Find where the given text appears and provide that cell's center as [X, Y] coordinate. 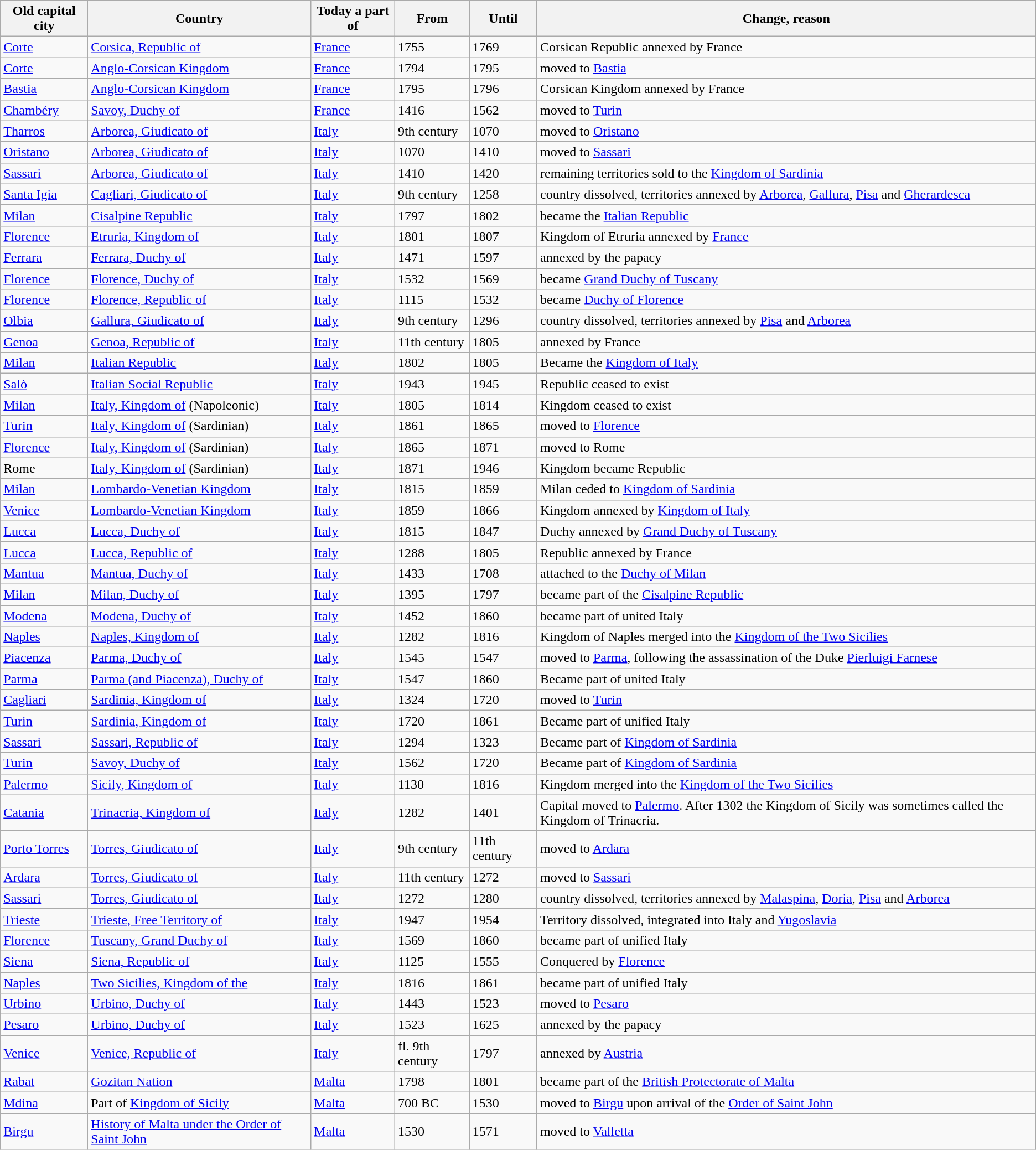
1755 [432, 47]
1794 [432, 68]
Part of Kingdom of Sicily [199, 1103]
Conquered by Florence [786, 961]
Became part of unified Italy [786, 721]
Old capital city [44, 19]
became Duchy of Florence [786, 300]
Trinacria, Kingdom of [199, 812]
Tharros [44, 131]
Trieste [44, 919]
1323 [503, 742]
Republic ceased to exist [786, 384]
country dissolved, territories annexed by Arborea, Gallura, Pisa and Gherardesca [786, 194]
country dissolved, territories annexed by Pisa and Arborea [786, 321]
Mantua [44, 573]
moved to Pesaro [786, 1004]
1420 [503, 173]
Corsica, Republic of [199, 47]
Country [199, 19]
Lucca, Republic of [199, 552]
1597 [503, 257]
moved to Ardara [786, 849]
Parma (and Piacenza), Duchy of [199, 679]
1807 [503, 236]
Today a part of [353, 19]
Lucca, Duchy of [199, 531]
Kingdom ceased to exist [786, 405]
Palermo [44, 784]
Parma [44, 679]
fl. 9th century [432, 1054]
Kingdom annexed by Kingdom of Italy [786, 510]
1115 [432, 300]
Until [503, 19]
Kingdom of Etruria annexed by France [786, 236]
Cisalpine Republic [199, 215]
Italian Republic [199, 363]
Capital moved to Palermo. After 1302 the Kingdom of Sicily was sometimes called the Kingdom of Trinacria. [786, 812]
From [432, 19]
Gozitan Nation [199, 1082]
moved to Rome [786, 447]
Piacenza [44, 658]
became part of the British Protectorate of Malta [786, 1082]
moved to Bastia [786, 68]
1294 [432, 742]
Cagliari [44, 700]
Parma, Duchy of [199, 658]
Gallura, Giudicato of [199, 321]
annexed by France [786, 342]
1945 [503, 384]
Etruria, Kingdom of [199, 236]
Two Sicilies, Kingdom of the [199, 982]
1946 [503, 468]
1571 [503, 1131]
Kingdom became Republic [786, 468]
attached to the Duchy of Milan [786, 573]
1769 [503, 47]
Kingdom of Naples merged into the Kingdom of the Two Sicilies [786, 637]
Modena, Duchy of [199, 616]
1866 [503, 510]
Corsican Kingdom annexed by France [786, 89]
Siena [44, 961]
Chambéry [44, 110]
Duchy annexed by Grand Duchy of Tuscany [786, 531]
1471 [432, 257]
Change, reason [786, 19]
1545 [432, 658]
1130 [432, 784]
1280 [503, 898]
Florence, Duchy of [199, 278]
1125 [432, 961]
1555 [503, 961]
Milan, Duchy of [199, 594]
Ferrara [44, 257]
1954 [503, 919]
1452 [432, 616]
Ferrara, Duchy of [199, 257]
1708 [503, 573]
1258 [503, 194]
Naples, Kingdom of [199, 637]
1296 [503, 321]
Italian Social Republic [199, 384]
Sicily, Kingdom of [199, 784]
1796 [503, 89]
Genoa [44, 342]
moved to Valletta [786, 1131]
Siena, Republic of [199, 961]
Milan ceded to Kingdom of Sardinia [786, 489]
country dissolved, territories annexed by Malaspina, Doria, Pisa and Arborea [786, 898]
1324 [432, 700]
moved to Florence [786, 426]
Birgu [44, 1131]
moved to Oristano [786, 131]
Territory dissolved, integrated into Italy and Yugoslavia [786, 919]
Cagliari, Giudicato of [199, 194]
Corsican Republic annexed by France [786, 47]
remaining territories sold to the Kingdom of Sardinia [786, 173]
Ardara [44, 877]
1288 [432, 552]
Bastia [44, 89]
Pesaro [44, 1025]
Rome [44, 468]
1847 [503, 531]
1943 [432, 384]
1401 [503, 812]
Kingdom merged into the Kingdom of the Two Sicilies [786, 784]
became part of united Italy [786, 616]
Italy, Kingdom of (Napoleonic) [199, 405]
Became the Kingdom of Italy [786, 363]
1416 [432, 110]
moved to Parma, following the assassination of the Duke Pierluigi Farnese [786, 658]
Venice, Republic of [199, 1054]
annexed by Austria [786, 1054]
Sassari, Republic of [199, 742]
Urbino [44, 1004]
Trieste, Free Territory of [199, 919]
700 BC [432, 1103]
1625 [503, 1025]
1433 [432, 573]
Santa Igia [44, 194]
History of Malta under the Order of Saint John [199, 1131]
Genoa, Republic of [199, 342]
1814 [503, 405]
Tuscany, Grand Duchy of [199, 940]
moved to Birgu upon arrival of the Order of Saint John [786, 1103]
Oristano [44, 152]
became the Italian Republic [786, 215]
Became part of united Italy [786, 679]
Olbia [44, 321]
Catania [44, 812]
Salò [44, 384]
Mantua, Duchy of [199, 573]
Republic annexed by France [786, 552]
Mdina [44, 1103]
Porto Torres [44, 849]
Florence, Republic of [199, 300]
1947 [432, 919]
Rabat [44, 1082]
1798 [432, 1082]
became Grand Duchy of Tuscany [786, 278]
1443 [432, 1004]
became part of the Cisalpine Republic [786, 594]
Modena [44, 616]
1395 [432, 594]
